Return the [x, y] coordinate for the center point of the cell that contains the specified text.  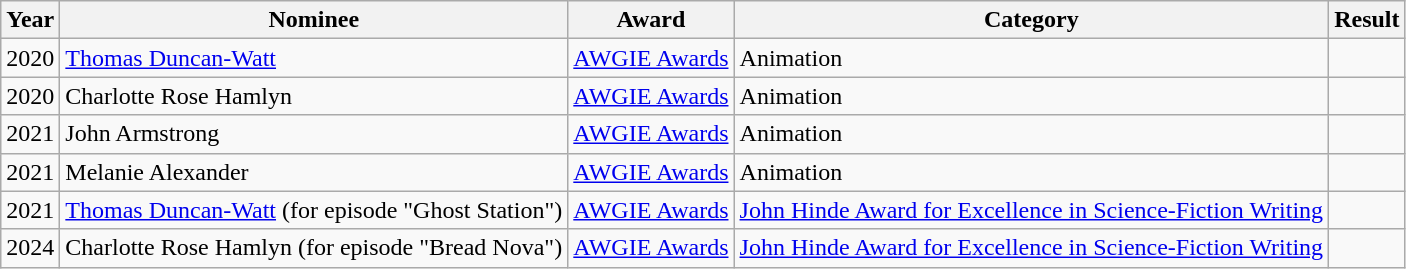
2024 [30, 248]
Nominee [314, 20]
Thomas Duncan-Watt (for episode "Ghost Station") [314, 210]
Thomas Duncan-Watt [314, 58]
Charlotte Rose Hamlyn (for episode "Bread Nova") [314, 248]
Charlotte Rose Hamlyn [314, 96]
Result [1367, 20]
Category [1032, 20]
John Armstrong [314, 134]
Award [651, 20]
Melanie Alexander [314, 172]
Year [30, 20]
